Return the (X, Y) coordinate for the center point of the cell that contains the specified text.  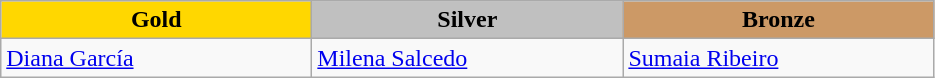
Diana García (156, 58)
Silver (468, 20)
Sumaia Ribeiro (778, 58)
Milena Salcedo (468, 58)
Bronze (778, 20)
Gold (156, 20)
